For the text-containing cell, return its midpoint in (X, Y) coordinate format. 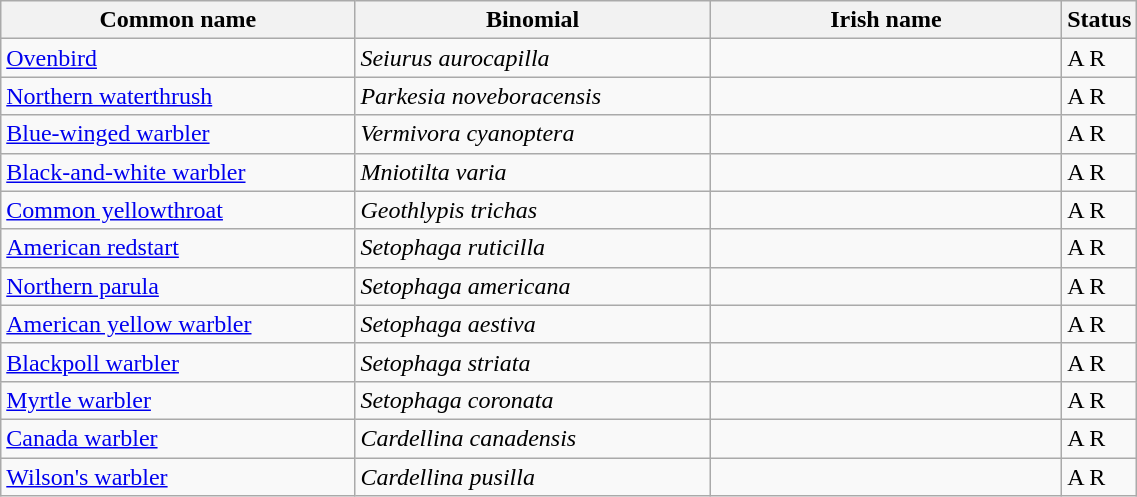
Wilson's warbler (178, 477)
Northern waterthrush (178, 96)
Ovenbird (178, 58)
Setophaga striata (532, 362)
Parkesia noveboracensis (532, 96)
Mniotilta varia (532, 172)
Cardellina pusilla (532, 477)
Common name (178, 20)
Common yellowthroat (178, 210)
American yellow warbler (178, 324)
Setophaga coronata (532, 400)
Seiurus aurocapilla (532, 58)
Black-and-white warbler (178, 172)
Setophaga americana (532, 286)
Binomial (532, 20)
Northern parula (178, 286)
Irish name (886, 20)
Blue-winged warbler (178, 134)
Cardellina canadensis (532, 438)
Canada warbler (178, 438)
Setophaga ruticilla (532, 248)
Geothlypis trichas (532, 210)
Blackpoll warbler (178, 362)
Status (1100, 20)
American redstart (178, 248)
Vermivora cyanoptera (532, 134)
Myrtle warbler (178, 400)
Setophaga aestiva (532, 324)
